Locate the cell with the specified text and output its [x, y] center coordinate. 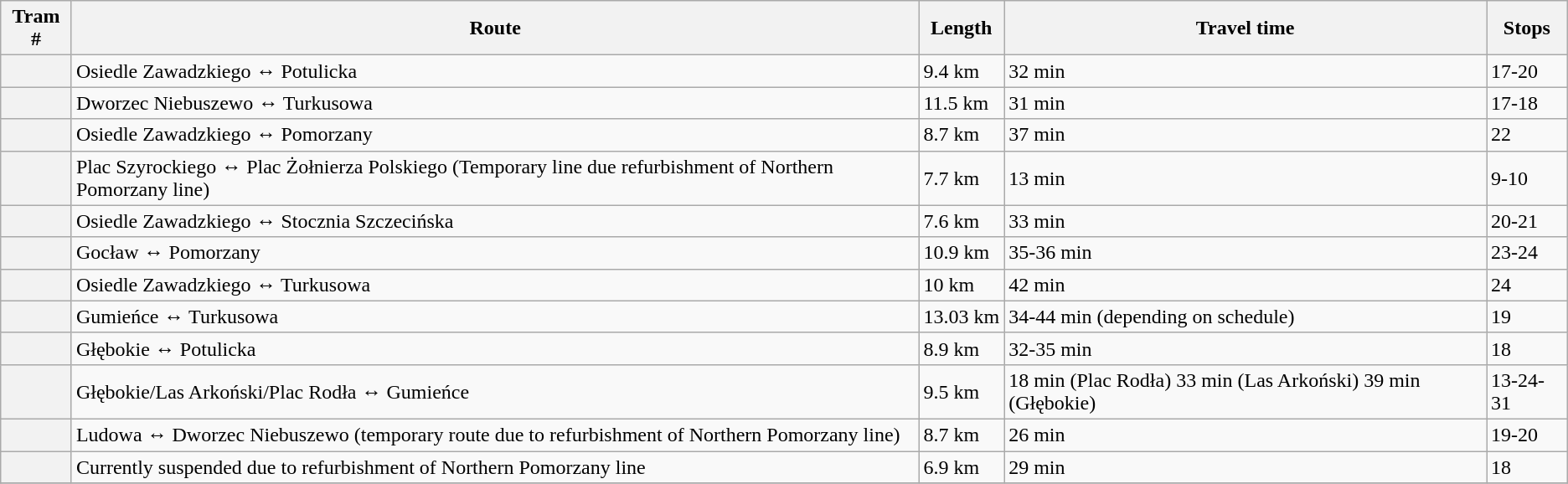
Gumieńce ↔ Turkusowa [495, 317]
10 km [962, 285]
13.03 km [962, 317]
19-20 [1528, 435]
11.5 km [962, 103]
42 min [1246, 285]
29 min [1246, 466]
13-24-31 [1528, 392]
7.7 km [962, 178]
Osiedle Zawadzkiego ↔ Stocznia Szczecińska [495, 221]
24 [1528, 285]
37 min [1246, 135]
32-35 min [1246, 348]
Dworzec Niebuszewo ↔ Turkusowa [495, 103]
34-44 min (depending on schedule) [1246, 317]
17-20 [1528, 71]
Stops [1528, 28]
Gocław ↔ Pomorzany [495, 253]
35-36 min [1246, 253]
Travel time [1246, 28]
Głębokie/Las Arkoński/Plac Rodła ↔ Gumieńce [495, 392]
13 min [1246, 178]
33 min [1246, 221]
Plac Szyrockiego ↔ Plac Żołnierza Polskiego (Temporary line due refurbishment of Northern Pomorzany line) [495, 178]
Osiedle Zawadzkiego ↔ Pomorzany [495, 135]
9-10 [1528, 178]
22 [1528, 135]
Ludowa ↔ Dworzec Niebuszewo (temporary route due to refurbishment of Northern Pomorzany line) [495, 435]
32 min [1246, 71]
26 min [1246, 435]
7.6 km [962, 221]
19 [1528, 317]
Length [962, 28]
Głębokie ↔ Potulicka [495, 348]
31 min [1246, 103]
Route [495, 28]
10.9 km [962, 253]
23-24 [1528, 253]
17-18 [1528, 103]
8.9 km [962, 348]
18 min (Plac Rodła) 33 min (Las Arkoński) 39 min (Głębokie) [1246, 392]
Tram # [37, 28]
Osiedle Zawadzkiego ↔ Potulicka [495, 71]
Osiedle Zawadzkiego ↔ Turkusowa [495, 285]
Currently suspended due to refurbishment of Northern Pomorzany line [495, 466]
9.4 km [962, 71]
20-21 [1528, 221]
9.5 km [962, 392]
6.9 km [962, 466]
